Return [X, Y] of the center of cell containing provided text 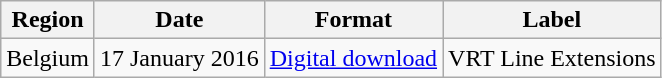
Format [353, 20]
Belgium [48, 58]
Region [48, 20]
VRT Line Extensions [552, 58]
Label [552, 20]
17 January 2016 [179, 58]
Date [179, 20]
Digital download [353, 58]
